Return [X, Y] of the center of cell containing provided text 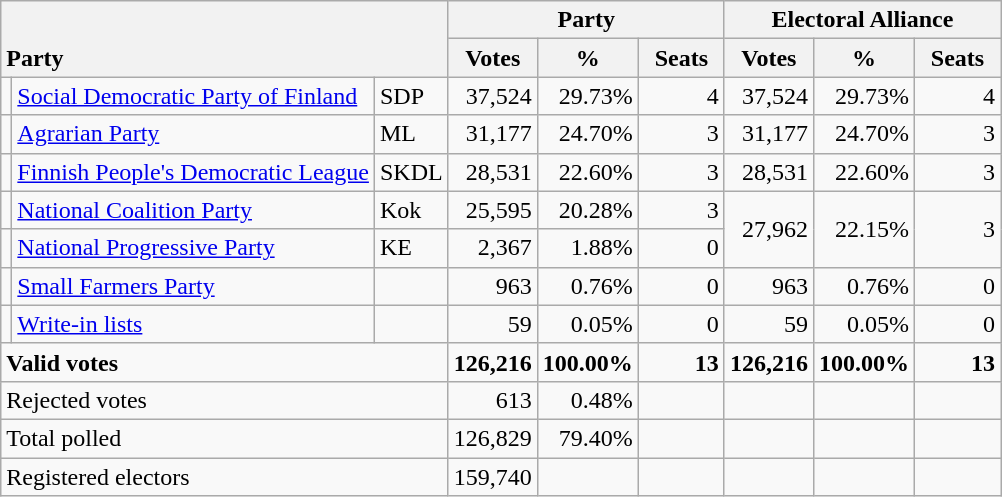
27,962 [768, 229]
25,595 [492, 210]
National Coalition Party [194, 210]
ML [411, 134]
Small Farmers Party [194, 286]
Finnish People's Democratic League [194, 172]
159,740 [492, 477]
SDP [411, 96]
Electoral Alliance [862, 20]
Rejected votes [224, 400]
Kok [411, 210]
126,829 [492, 438]
SKDL [411, 172]
79.40% [588, 438]
Social Democratic Party of Finland [194, 96]
0.48% [588, 400]
Valid votes [224, 362]
1.88% [588, 248]
22.15% [864, 229]
Agrarian Party [194, 134]
National Progressive Party [194, 248]
Registered electors [224, 477]
613 [492, 400]
KE [411, 248]
2,367 [492, 248]
20.28% [588, 210]
Write-in lists [194, 324]
Total polled [224, 438]
